Pinpoint the cell where the given text exists, returning its (x, y) midpoint coordinate. 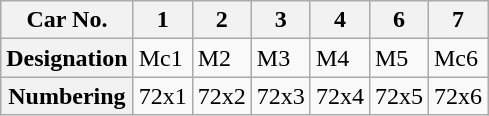
Mc6 (458, 58)
72x1 (162, 96)
72x4 (340, 96)
Numbering (67, 96)
M3 (280, 58)
72x5 (398, 96)
4 (340, 20)
6 (398, 20)
M2 (222, 58)
Mc1 (162, 58)
Car No. (67, 20)
7 (458, 20)
Designation (67, 58)
2 (222, 20)
M5 (398, 58)
M4 (340, 58)
72x6 (458, 96)
3 (280, 20)
72x2 (222, 96)
72x3 (280, 96)
1 (162, 20)
